Find where the given text appears and provide that cell's center as [x, y] coordinate. 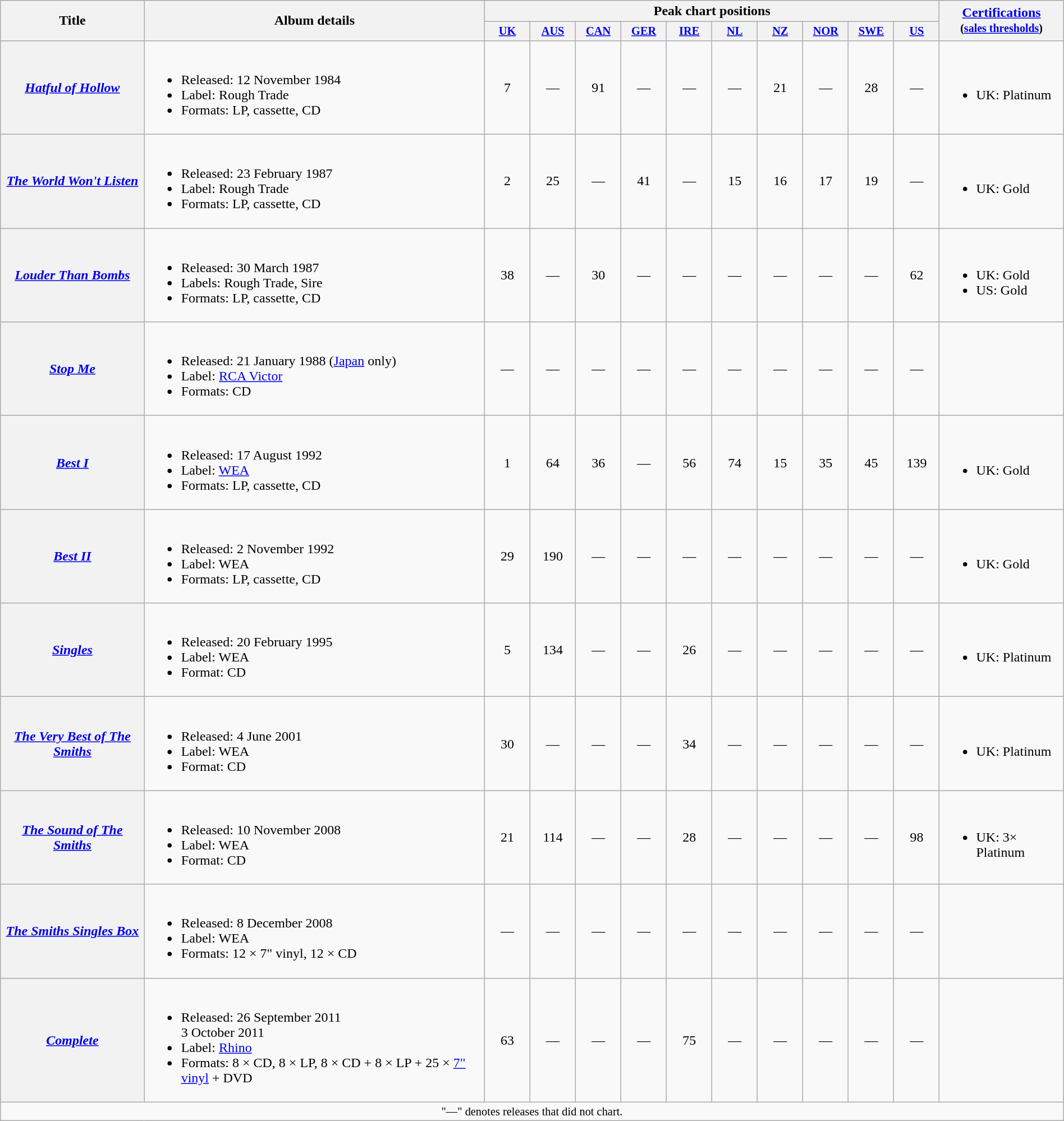
38 [507, 275]
US [917, 31]
114 [553, 837]
SWE [871, 31]
Released: 21 January 1988 (Japan only)Label: RCA VictorFormats: CD [314, 369]
63 [507, 1040]
29 [507, 557]
NL [735, 31]
Complete [72, 1040]
2 [507, 182]
Certifications(sales thresholds) [1001, 21]
1 [507, 462]
91 [598, 88]
Album details [314, 21]
IRE [689, 31]
Released: 26 September 20113 October 2011Label: RhinoFormats: 8 × CD, 8 × LP, 8 × CD + 8 × LP + 25 × 7" vinyl + DVD [314, 1040]
Released: 30 March 1987Labels: Rough Trade, SireFormats: LP, cassette, CD [314, 275]
The World Won't Listen [72, 182]
64 [553, 462]
NZ [780, 31]
Released: 20 February 1995Label: WEAFormat: CD [314, 650]
75 [689, 1040]
Released: 4 June 2001Label: WEAFormat: CD [314, 744]
34 [689, 744]
17 [826, 182]
GER [644, 31]
5 [507, 650]
74 [735, 462]
UK: 3× Platinum [1001, 837]
41 [644, 182]
Hatful of Hollow [72, 88]
Released: 8 December 2008Label: WEAFormats: 12 × 7" vinyl, 12 × CD [314, 931]
Released: 17 August 1992Label: WEAFormats: LP, cassette, CD [314, 462]
56 [689, 462]
25 [553, 182]
The Smiths Singles Box [72, 931]
36 [598, 462]
Released: 2 November 1992Label: WEAFormats: LP, cassette, CD [314, 557]
Louder Than Bombs [72, 275]
35 [826, 462]
CAN [598, 31]
Best I [72, 462]
UK: GoldUS: Gold [1001, 275]
134 [553, 650]
Peak chart positions [712, 11]
The Very Best of The Smiths [72, 744]
19 [871, 182]
Singles [72, 650]
7 [507, 88]
139 [917, 462]
AUS [553, 31]
Released: 12 November 1984Label: Rough TradeFormats: LP, cassette, CD [314, 88]
45 [871, 462]
Title [72, 21]
16 [780, 182]
NOR [826, 31]
"—" denotes releases that did not chart. [532, 1111]
Released: 10 November 2008Label: WEAFormat: CD [314, 837]
98 [917, 837]
The Sound of The Smiths [72, 837]
26 [689, 650]
UK [507, 31]
Best II [72, 557]
190 [553, 557]
62 [917, 275]
Released: 23 February 1987Label: Rough TradeFormats: LP, cassette, CD [314, 182]
Stop Me [72, 369]
